Search for the cell housing the specified text and yield its [X, Y] center coordinate. 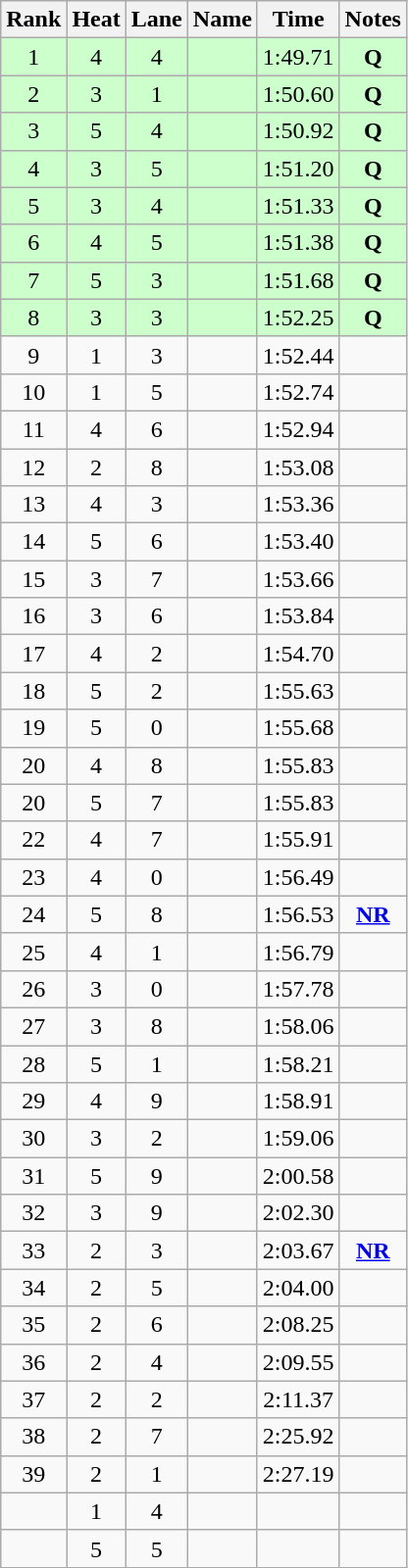
Time [298, 20]
1:52.44 [298, 355]
34 [33, 1288]
29 [33, 1102]
32 [33, 1213]
1:51.38 [298, 243]
2:27.19 [298, 1474]
36 [33, 1362]
1:57.78 [298, 989]
2:00.58 [298, 1176]
15 [33, 579]
2:02.30 [298, 1213]
19 [33, 728]
33 [33, 1250]
2:03.67 [298, 1250]
1:50.60 [298, 94]
14 [33, 542]
1:53.40 [298, 542]
1:55.63 [298, 691]
1:56.53 [298, 914]
1:53.08 [298, 467]
26 [33, 989]
2:25.92 [298, 1437]
1:52.25 [298, 318]
1:53.36 [298, 505]
25 [33, 952]
11 [33, 429]
31 [33, 1176]
27 [33, 1026]
17 [33, 654]
13 [33, 505]
1:53.66 [298, 579]
12 [33, 467]
1:58.21 [298, 1063]
16 [33, 616]
18 [33, 691]
1:59.06 [298, 1139]
1:58.91 [298, 1102]
1:56.49 [298, 877]
Name [222, 20]
2:09.55 [298, 1362]
10 [33, 392]
35 [33, 1325]
2:04.00 [298, 1288]
1:52.74 [298, 392]
38 [33, 1437]
Lane [157, 20]
28 [33, 1063]
1:58.06 [298, 1026]
1:56.79 [298, 952]
1:51.20 [298, 169]
1:55.91 [298, 840]
Notes [373, 20]
1:53.84 [298, 616]
1:51.33 [298, 206]
24 [33, 914]
30 [33, 1139]
Heat [96, 20]
Rank [33, 20]
23 [33, 877]
1:52.94 [298, 429]
1:54.70 [298, 654]
1:55.68 [298, 728]
1:49.71 [298, 57]
1:50.92 [298, 131]
2:08.25 [298, 1325]
2:11.37 [298, 1399]
37 [33, 1399]
1:51.68 [298, 280]
39 [33, 1474]
22 [33, 840]
